From the cell containing the given text, extract its center point as (x, y) coordinate. 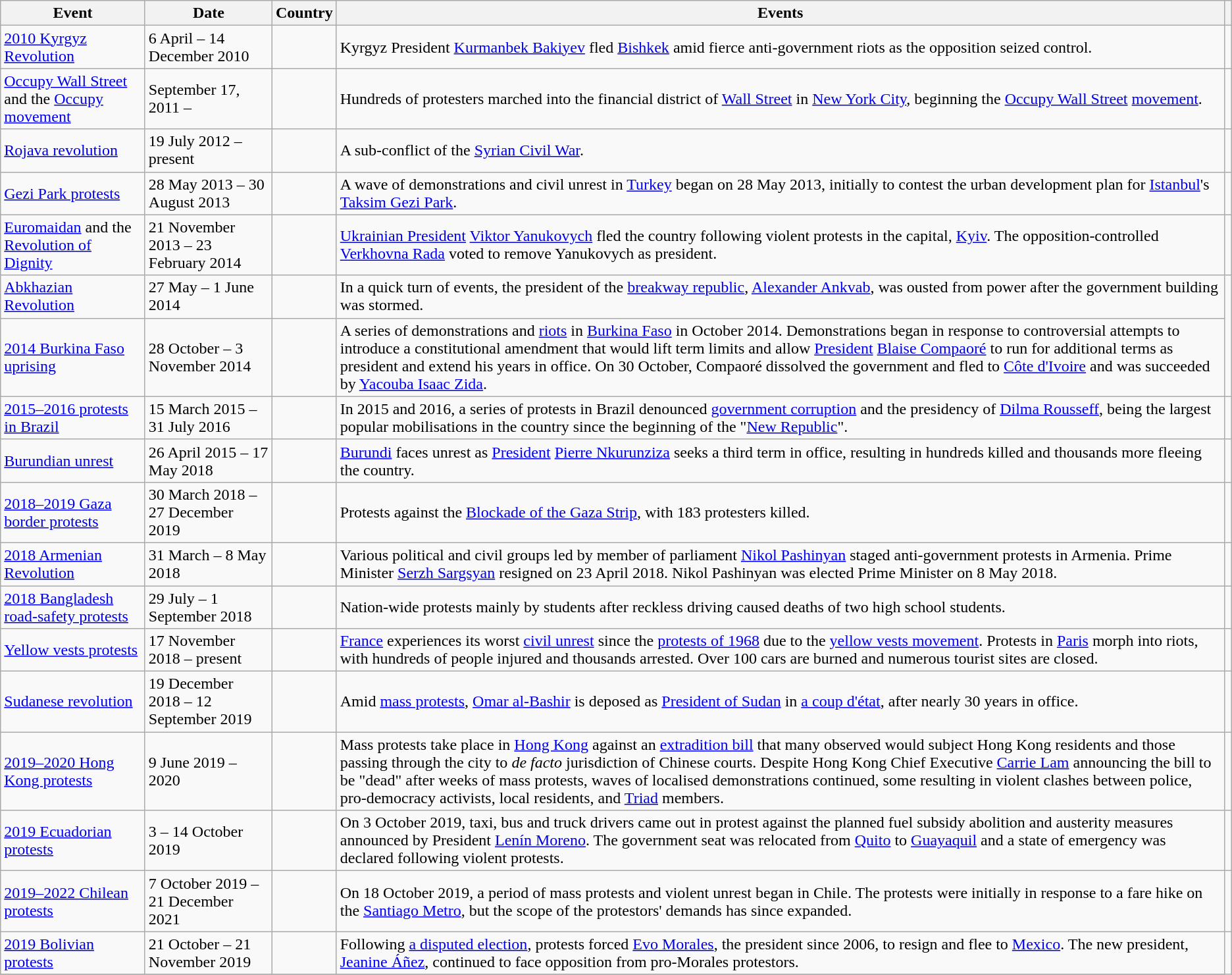
Rojava revolution (73, 150)
2019–2020 Hong Kong protests (73, 772)
19 December 2018 – 12 September 2019 (208, 702)
28 May 2013 – 30 August 2013 (208, 194)
2019–2022 Chilean protests (73, 901)
2010 Kyrgyz Revolution (73, 47)
Date (208, 13)
Hundreds of protesters marched into the financial district of Wall Street in New York City, beginning the Occupy Wall Street movement. (781, 99)
Country (304, 13)
27 May – 1 June 2014 (208, 296)
6 April – 14 December 2010 (208, 47)
September 17, 2011 – (208, 99)
29 July – 1 September 2018 (208, 607)
Sudanese revolution (73, 702)
2018 Bangladesh road-safety protests (73, 607)
28 October – 3 November 2014 (208, 357)
Protests against the Blockade of the Gaza Strip, with 183 protesters killed. (781, 512)
31 March – 8 May 2018 (208, 564)
In a quick turn of events, the president of the breakway republic, Alexander Ankvab, was ousted from power after the government building was stormed. (781, 296)
9 June 2019 – 2020 (208, 772)
Kyrgyz President Kurmanbek Bakiyev fled Bishkek amid fierce anti-government riots as the opposition seized control. (781, 47)
15 March 2015 – 31 July 2016 (208, 417)
A sub-conflict of the Syrian Civil War. (781, 150)
19 July 2012 – present (208, 150)
2018–2019 Gaza border protests (73, 512)
Nation-wide protests mainly by students after reckless driving caused deaths of two high school students. (781, 607)
21 October – 21 November 2019 (208, 953)
26 April 2015 – 17 May 2018 (208, 461)
30 March 2018 – 27 December 2019 (208, 512)
17 November 2018 – present (208, 650)
Abkhazian Revolution (73, 296)
7 October 2019 – 21 December 2021 (208, 901)
21 November 2013 – 23 February 2014 (208, 245)
Amid mass protests, Omar al-Bashir is deposed as President of Sudan in a coup d'état, after nearly 30 years in office. (781, 702)
Event (73, 13)
Gezi Park protests (73, 194)
Euromaidan and the Revolution of Dignity (73, 245)
Occupy Wall Street and the Occupy movement (73, 99)
2018 Armenian Revolution (73, 564)
2019 Ecuadorian protests (73, 841)
2019 Bolivian protests (73, 953)
Yellow vests protests (73, 650)
Events (781, 13)
3 – 14 October 2019 (208, 841)
Burundian unrest (73, 461)
2015–2016 protests in Brazil (73, 417)
2014 Burkina Faso uprising (73, 357)
